Scan for the cell matching the given text and deliver its [X, Y] coordinate at center. 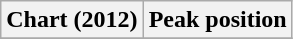
Peak position [218, 20]
Chart (2012) [72, 20]
